From the cell containing the given text, extract its center point as (x, y) coordinate. 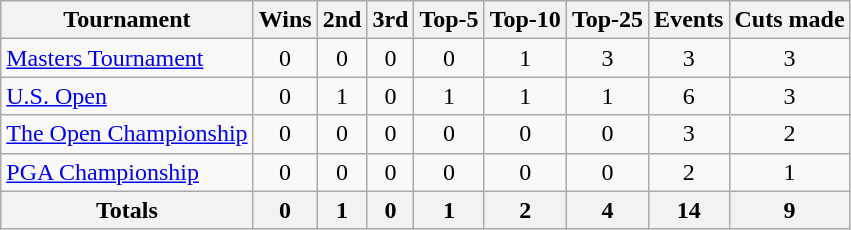
Tournament (127, 20)
2nd (342, 20)
14 (689, 210)
Top-5 (449, 20)
Top-10 (525, 20)
The Open Championship (127, 134)
U.S. Open (127, 96)
3rd (390, 20)
9 (790, 210)
6 (689, 96)
4 (607, 210)
Cuts made (790, 20)
Top-25 (607, 20)
Wins (285, 20)
PGA Championship (127, 172)
Masters Tournament (127, 58)
Totals (127, 210)
Events (689, 20)
